Return the (X, Y) coordinate for the center point of the cell that contains the specified text.  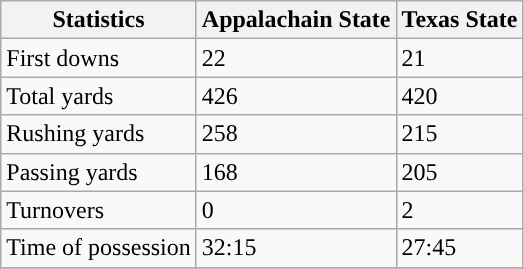
205 (460, 172)
First downs (99, 58)
Passing yards (99, 172)
Time of possession (99, 248)
426 (296, 96)
32:15 (296, 248)
168 (296, 172)
27:45 (460, 248)
Total yards (99, 96)
215 (460, 134)
21 (460, 58)
22 (296, 58)
Texas State (460, 20)
Statistics (99, 20)
420 (460, 96)
Rushing yards (99, 134)
Appalachain State (296, 20)
258 (296, 134)
0 (296, 210)
2 (460, 210)
Turnovers (99, 210)
